Scan for the cell matching the given text and deliver its [x, y] coordinate at center. 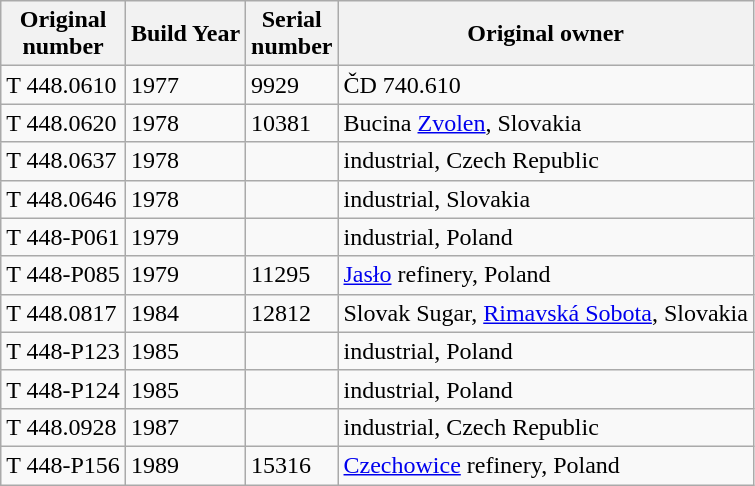
T 448.0817 [64, 313]
1984 [185, 313]
T 448-P124 [64, 389]
12812 [292, 313]
Build Year [185, 34]
Originalnumber [64, 34]
T 448-P085 [64, 275]
15316 [292, 465]
ČD 740.610 [546, 85]
T 448.0928 [64, 427]
1987 [185, 427]
T 448.0637 [64, 161]
1989 [185, 465]
10381 [292, 123]
T 448.0646 [64, 199]
Original owner [546, 34]
T 448-P156 [64, 465]
9929 [292, 85]
Czechowice refinery, Poland [546, 465]
Jasło refinery, Poland [546, 275]
Slovak Sugar, Rimavská Sobota, Slovakia [546, 313]
1977 [185, 85]
T 448-P123 [64, 351]
11295 [292, 275]
Bucina Zvolen, Slovakia [546, 123]
T 448.0610 [64, 85]
Serialnumber [292, 34]
industrial, Slovakia [546, 199]
T 448.0620 [64, 123]
T 448-P061 [64, 237]
